Detect which cell encompasses the target text, then output its (X, Y) center coordinate. 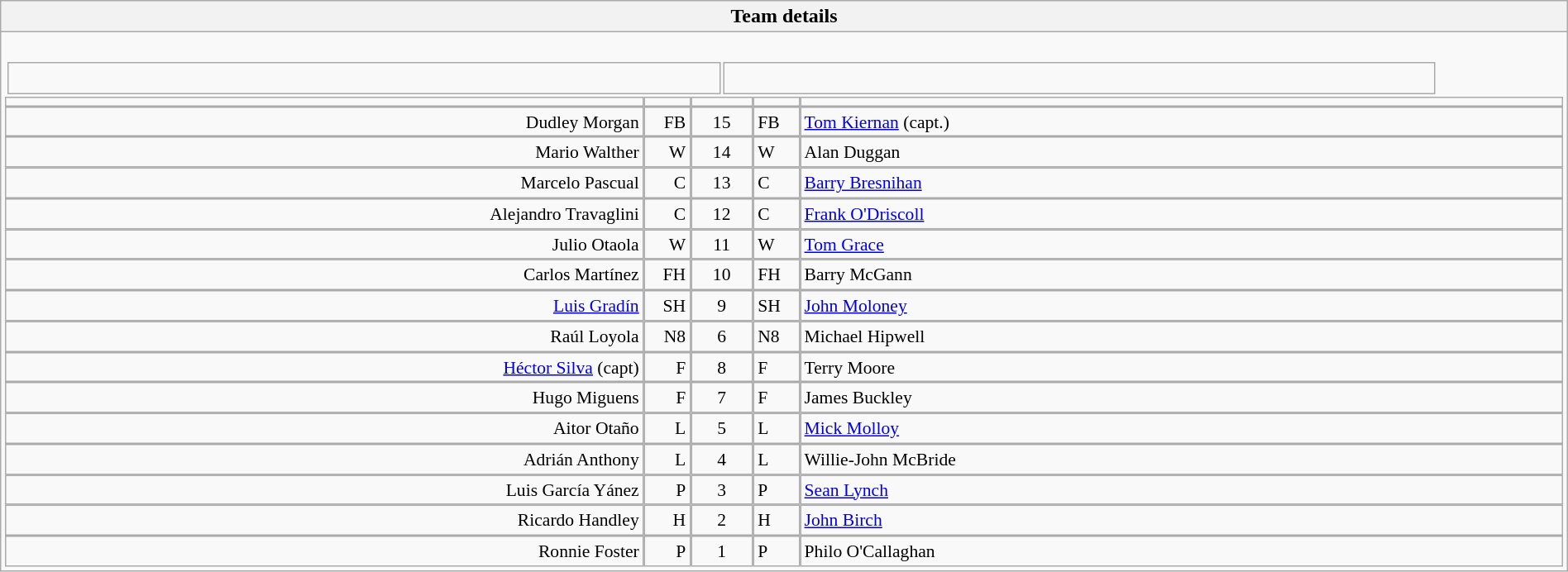
Mario Walther (324, 152)
Ricardo Handley (324, 521)
5 (721, 428)
Frank O'Driscoll (1181, 213)
10 (721, 274)
James Buckley (1181, 398)
Hugo Miguens (324, 398)
7 (721, 398)
Tom Grace (1181, 245)
Tom Kiernan (capt.) (1181, 122)
Ronnie Foster (324, 551)
Alan Duggan (1181, 152)
Barry McGann (1181, 274)
Mick Molloy (1181, 428)
Carlos Martínez (324, 274)
Adrián Anthony (324, 460)
11 (721, 245)
9 (721, 306)
Philo O'Callaghan (1181, 551)
John Moloney (1181, 306)
Sean Lynch (1181, 489)
13 (721, 184)
Marcelo Pascual (324, 184)
John Birch (1181, 521)
Willie-John McBride (1181, 460)
15 (721, 122)
4 (721, 460)
Aitor Otaño (324, 428)
Team details (784, 17)
Dudley Morgan (324, 122)
6 (721, 336)
Luis Gradín (324, 306)
8 (721, 367)
Barry Bresnihan (1181, 184)
2 (721, 521)
14 (721, 152)
Héctor Silva (capt) (324, 367)
Michael Hipwell (1181, 336)
1 (721, 551)
Terry Moore (1181, 367)
3 (721, 489)
12 (721, 213)
Alejandro Travaglini (324, 213)
Julio Otaola (324, 245)
Luis García Yánez (324, 489)
Raúl Loyola (324, 336)
